Search for the cell housing the specified text and yield its [x, y] center coordinate. 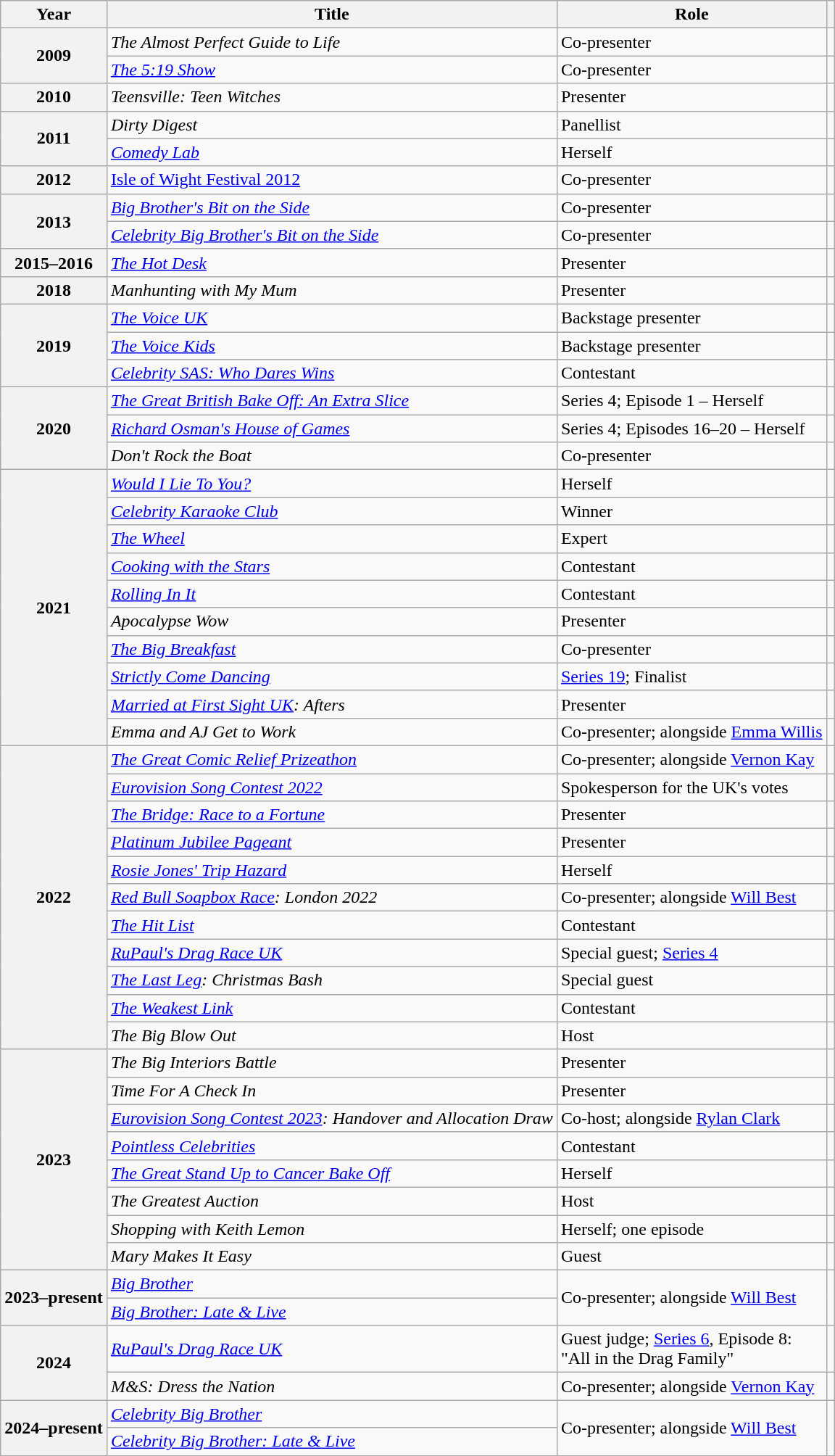
The Last Leg: Christmas Bash [332, 980]
The Great Stand Up to Cancer Bake Off [332, 1173]
2009 [54, 56]
The Big Breakfast [332, 649]
Spokesperson for the UK's votes [691, 787]
Special guest [691, 980]
Role [691, 15]
2023–present [54, 1298]
Series 19; Finalist [691, 677]
The Voice UK [332, 318]
Winner [691, 511]
The 5:19 Show [332, 70]
Rolling In It [332, 594]
Emma and AJ Get to Work [332, 732]
2023 [54, 1159]
Guest judge; Series 6, Episode 8:"All in the Drag Family" [691, 1349]
The Hit List [332, 925]
Big Brother [332, 1284]
2020 [54, 429]
Eurovision Song Contest 2023: Handover and Allocation Draw [332, 1118]
The Weakest Link [332, 1008]
Eurovision Song Contest 2022 [332, 787]
Apocalypse Wow [332, 621]
Celebrity Big Brother [332, 1414]
Co-presenter; alongside Emma Willis [691, 732]
Married at First Sight UK: Afters [332, 704]
The Almost Perfect Guide to Life [332, 42]
Isle of Wight Festival 2012 [332, 180]
Celebrity Big Brother: Late & Live [332, 1441]
2013 [54, 221]
Big Brother's Bit on the Side [332, 207]
2010 [54, 97]
Panellist [691, 125]
Cooking with the Stars [332, 566]
Celebrity SAS: Who Dares Wins [332, 373]
The Greatest Auction [332, 1201]
Celebrity Karaoke Club [332, 511]
The Wheel [332, 539]
Big Brother: Late & Live [332, 1312]
2012 [54, 180]
Co-host; alongside Rylan Clark [691, 1118]
Shopping with Keith Lemon [332, 1229]
Red Bull Soapbox Race: London 2022 [332, 898]
Dirty Digest [332, 125]
2015–2016 [54, 262]
Expert [691, 539]
2011 [54, 138]
The Hot Desk [332, 262]
Teensville: Teen Witches [332, 97]
Herself; one episode [691, 1229]
Title [332, 15]
The Bridge: Race to a Fortune [332, 815]
The Voice Kids [332, 346]
The Big Interiors Battle [332, 1063]
Pointless Celebrities [332, 1146]
Year [54, 15]
Mary Makes It Easy [332, 1257]
Manhunting with My Mum [332, 290]
Would I Lie To You? [332, 484]
Special guest; Series 4 [691, 953]
Series 4; Episodes 16–20 – Herself [691, 429]
Time For A Check In [332, 1091]
2024–present [54, 1428]
Guest [691, 1257]
The Great British Bake Off: An Extra Slice [332, 401]
2021 [54, 608]
The Great Comic Relief Prizeathon [332, 759]
Richard Osman's House of Games [332, 429]
Celebrity Big Brother's Bit on the Side [332, 235]
2019 [54, 345]
Comedy Lab [332, 152]
Strictly Come Dancing [332, 677]
2018 [54, 290]
Series 4; Episode 1 – Herself [691, 401]
Platinum Jubilee Pageant [332, 843]
The Big Blow Out [332, 1035]
M&S: Dress the Nation [332, 1386]
2022 [54, 898]
2024 [54, 1363]
Rosie Jones' Trip Hazard [332, 870]
Don't Rock the Boat [332, 456]
